From the cell containing the given text, extract its center point as [x, y] coordinate. 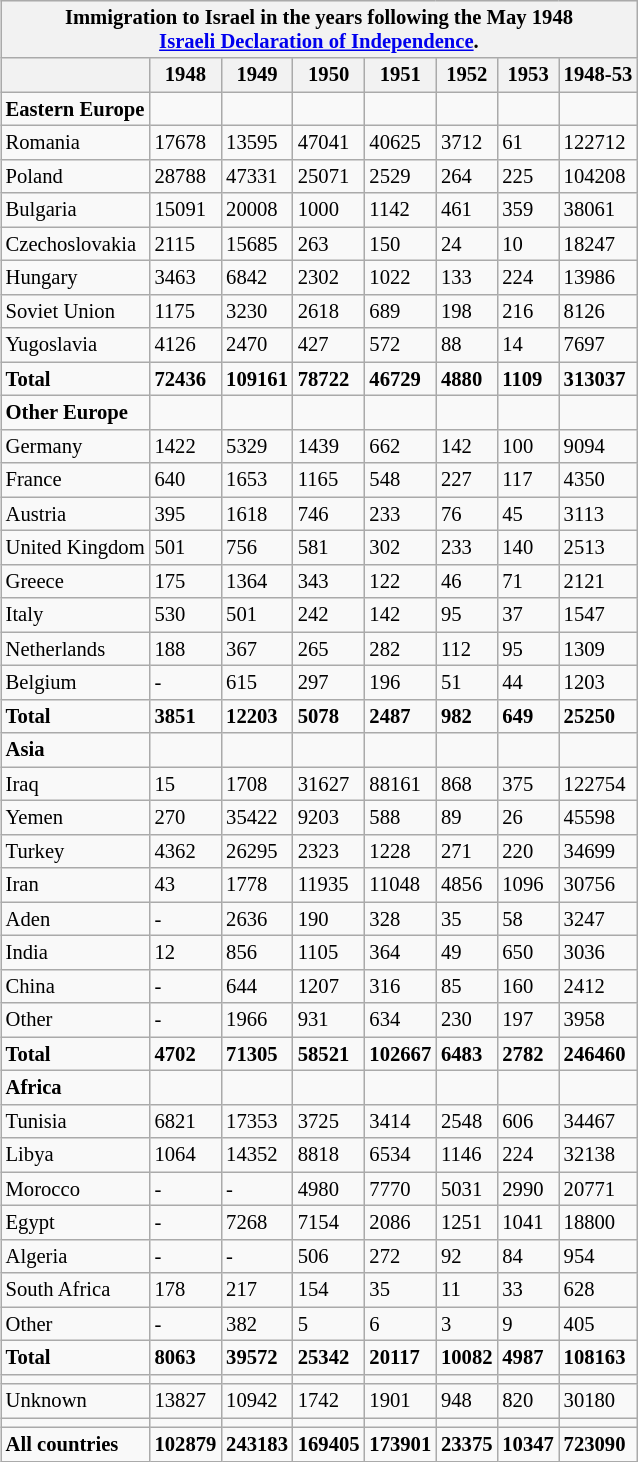
3851 [186, 716]
723090 [598, 1445]
1422 [186, 446]
634 [400, 1020]
1096 [528, 885]
34467 [598, 1121]
263 [329, 244]
282 [400, 649]
173901 [400, 1445]
140 [528, 548]
Africa [76, 1088]
615 [257, 683]
1953 [528, 75]
44 [528, 683]
1251 [466, 1223]
11 [466, 1290]
88 [466, 345]
1901 [400, 1401]
154 [329, 1290]
4126 [186, 345]
Italy [76, 615]
220 [528, 851]
Austria [76, 514]
572 [400, 345]
45598 [598, 818]
4987 [528, 1358]
Greece [76, 581]
2470 [257, 345]
Germany [76, 446]
Immigration to Israel in the years following the May 1948 Israeli Declaration of Independence. [320, 29]
588 [400, 818]
Yemen [76, 818]
225 [528, 176]
931 [329, 1020]
1966 [257, 1020]
117 [528, 480]
1952 [466, 75]
Iraq [76, 784]
4980 [329, 1189]
1547 [598, 615]
10082 [466, 1358]
34699 [598, 851]
1439 [329, 446]
122754 [598, 784]
548 [400, 480]
7154 [329, 1223]
33 [528, 1290]
7268 [257, 1223]
1022 [400, 278]
948 [466, 1401]
11048 [400, 885]
1146 [466, 1155]
Hungary [76, 278]
Aden [76, 919]
1950 [329, 75]
South Africa [76, 1290]
102667 [400, 1054]
108163 [598, 1358]
3414 [400, 1121]
8126 [598, 311]
46729 [400, 379]
30180 [598, 1401]
1951 [400, 75]
242 [329, 615]
405 [598, 1324]
4362 [186, 851]
2513 [598, 548]
1064 [186, 1155]
5 [329, 1324]
6 [400, 1324]
13827 [186, 1401]
89 [466, 818]
24 [466, 244]
1109 [528, 379]
Tunisia [76, 1121]
2636 [257, 919]
71305 [257, 1054]
6821 [186, 1121]
18800 [598, 1223]
26 [528, 818]
5031 [466, 1189]
47041 [329, 143]
38061 [598, 210]
313037 [598, 379]
689 [400, 311]
84 [528, 1256]
104208 [598, 176]
1228 [400, 851]
35422 [257, 818]
37 [528, 615]
1041 [528, 1223]
302 [400, 548]
23375 [466, 1445]
Turkey [76, 851]
1653 [257, 480]
1105 [329, 953]
122712 [598, 143]
7697 [598, 345]
Czechoslovakia [76, 244]
18247 [598, 244]
160 [528, 986]
100 [528, 446]
20117 [400, 1358]
3230 [257, 311]
1742 [329, 1401]
628 [598, 1290]
45 [528, 514]
France [76, 480]
3725 [329, 1121]
1165 [329, 480]
Iran [76, 885]
3712 [466, 143]
264 [466, 176]
150 [400, 244]
6483 [466, 1054]
88161 [400, 784]
820 [528, 1401]
328 [400, 919]
3 [466, 1324]
530 [186, 615]
7770 [400, 1189]
2548 [466, 1121]
109161 [257, 379]
12203 [257, 716]
15091 [186, 210]
2782 [528, 1054]
196 [400, 683]
1000 [329, 210]
2323 [329, 851]
10942 [257, 1401]
581 [329, 548]
Poland [76, 176]
2412 [598, 986]
243183 [257, 1445]
367 [257, 649]
382 [257, 1324]
85 [466, 986]
606 [528, 1121]
359 [528, 210]
4702 [186, 1054]
58521 [329, 1054]
644 [257, 986]
3113 [598, 514]
26295 [257, 851]
122 [400, 581]
Egypt [76, 1223]
United Kingdom [76, 548]
92 [466, 1256]
216 [528, 311]
15685 [257, 244]
Asia [76, 750]
31627 [329, 784]
17353 [257, 1121]
856 [257, 953]
1778 [257, 885]
270 [186, 818]
Libya [76, 1155]
198 [466, 311]
25342 [329, 1358]
8818 [329, 1155]
246460 [598, 1054]
506 [329, 1256]
265 [329, 649]
4880 [466, 379]
All countries [76, 1445]
5329 [257, 446]
1175 [186, 311]
47331 [257, 176]
30756 [598, 885]
Soviet Union [76, 311]
640 [186, 480]
6534 [400, 1155]
1708 [257, 784]
5078 [329, 716]
1309 [598, 649]
3463 [186, 278]
649 [528, 716]
10 [528, 244]
272 [400, 1256]
13595 [257, 143]
343 [329, 581]
Netherlands [76, 649]
40625 [400, 143]
1948-53 [598, 75]
10347 [528, 1445]
9 [528, 1324]
12 [186, 953]
1949 [257, 75]
6842 [257, 278]
650 [528, 953]
112 [466, 649]
72436 [186, 379]
25250 [598, 716]
230 [466, 1020]
746 [329, 514]
2618 [329, 311]
43 [186, 885]
461 [466, 210]
868 [466, 784]
178 [186, 1290]
2115 [186, 244]
3247 [598, 919]
175 [186, 581]
982 [466, 716]
58 [528, 919]
197 [528, 1020]
375 [528, 784]
Belgium [76, 683]
28788 [186, 176]
1364 [257, 581]
46 [466, 581]
133 [466, 278]
25071 [329, 176]
4350 [598, 480]
9094 [598, 446]
Eastern Europe [76, 109]
102879 [186, 1445]
1203 [598, 683]
2121 [598, 581]
190 [329, 919]
2487 [400, 716]
2529 [400, 176]
756 [257, 548]
364 [400, 953]
9203 [329, 818]
Morocco [76, 1189]
Algeria [76, 1256]
662 [400, 446]
61 [528, 143]
15 [186, 784]
39572 [257, 1358]
20008 [257, 210]
1948 [186, 75]
169405 [329, 1445]
78722 [329, 379]
14352 [257, 1155]
316 [400, 986]
3958 [598, 1020]
271 [466, 851]
India [76, 953]
227 [466, 480]
Yugoslavia [76, 345]
51 [466, 683]
49 [466, 953]
13986 [598, 278]
2990 [528, 1189]
954 [598, 1256]
8063 [186, 1358]
Unknown [76, 1401]
297 [329, 683]
Bulgaria [76, 210]
Other Europe [76, 413]
188 [186, 649]
14 [528, 345]
1207 [329, 986]
76 [466, 514]
217 [257, 1290]
1142 [400, 210]
71 [528, 581]
China [76, 986]
395 [186, 514]
427 [329, 345]
3036 [598, 953]
1618 [257, 514]
Romania [76, 143]
2086 [400, 1223]
11935 [329, 885]
32138 [598, 1155]
2302 [329, 278]
20771 [598, 1189]
4856 [466, 885]
17678 [186, 143]
